Scan for the cell matching the given text and deliver its [x, y] coordinate at center. 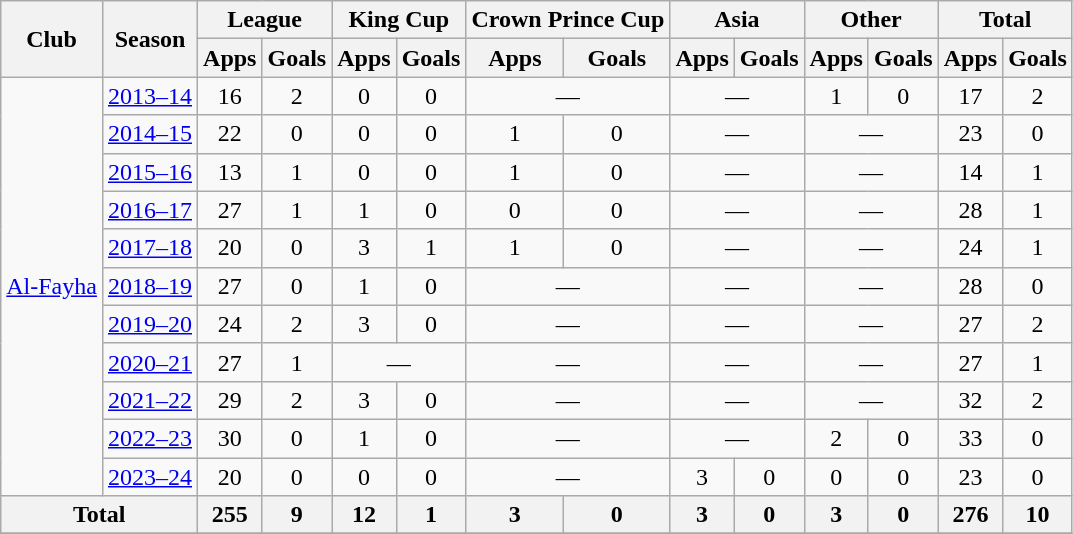
2016–17 [150, 210]
255 [230, 515]
2014–15 [150, 134]
Crown Prince Cup [568, 20]
2018–19 [150, 286]
16 [230, 96]
Other [871, 20]
League [265, 20]
2019–20 [150, 324]
Al-Fayha [52, 286]
2020–21 [150, 362]
14 [970, 172]
13 [230, 172]
Asia [737, 20]
Season [150, 39]
2022–23 [150, 438]
2023–24 [150, 477]
10 [1038, 515]
276 [970, 515]
2017–18 [150, 248]
2021–22 [150, 400]
32 [970, 400]
22 [230, 134]
33 [970, 438]
2015–16 [150, 172]
Club [52, 39]
King Cup [399, 20]
30 [230, 438]
2013–14 [150, 96]
9 [297, 515]
29 [230, 400]
17 [970, 96]
12 [364, 515]
